From the cell containing the given text, extract its center point as (x, y) coordinate. 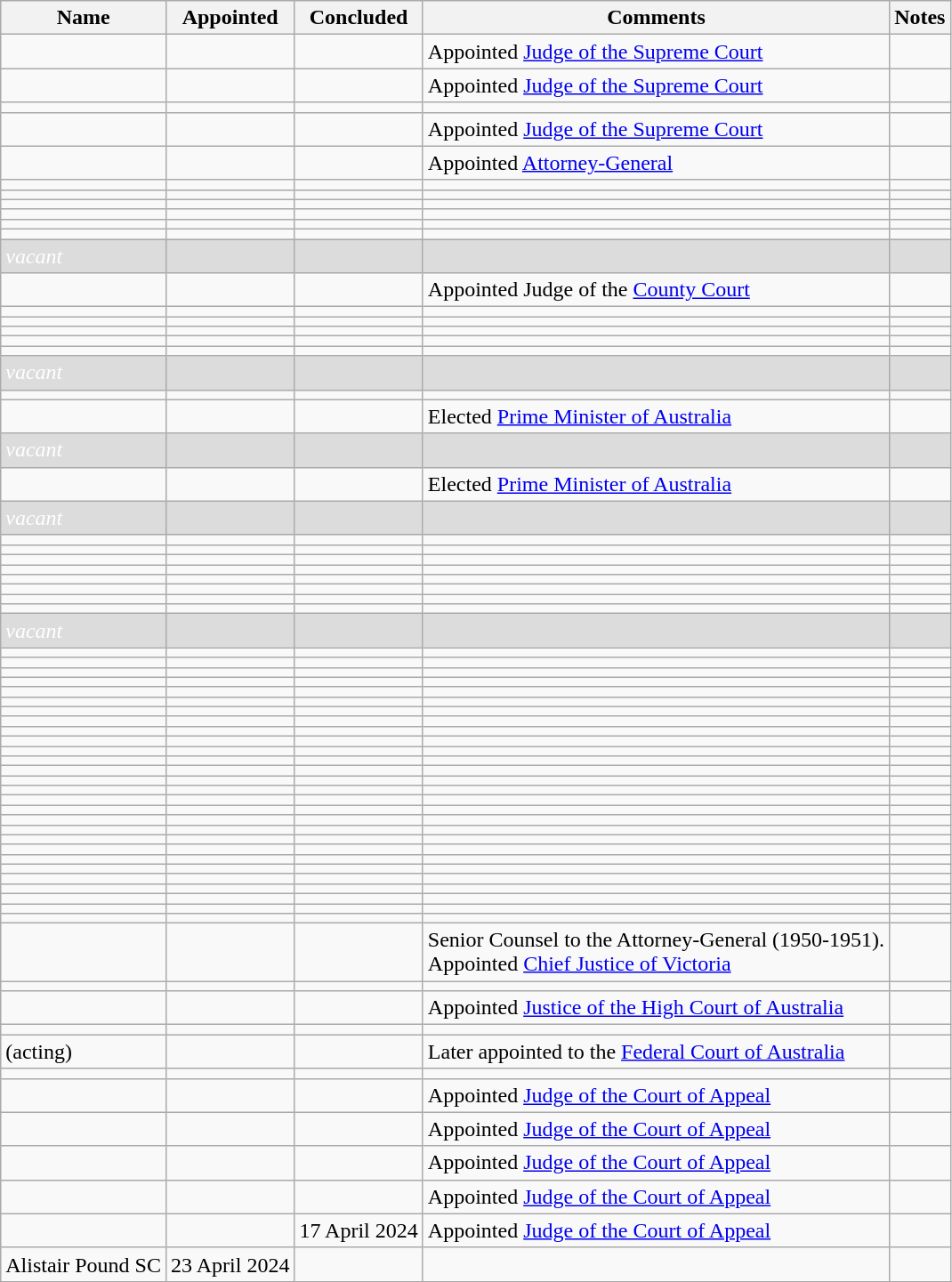
23 April 2024 (230, 1264)
Senior Counsel to the Attorney-General (1950-1951).Appointed Chief Justice of Victoria (656, 952)
17 April 2024 (359, 1230)
Concluded (359, 18)
Comments (656, 18)
Appointed Attorney-General (656, 163)
(acting) (84, 1052)
Later appointed to the Federal Court of Australia (656, 1052)
Appointed Judge of the County Court (656, 290)
Appointed Justice of the High Court of Australia (656, 1008)
Alistair Pound SC (84, 1264)
Name (84, 18)
Notes (920, 18)
Appointed (230, 18)
